Scan for the cell matching the given text and deliver its (x, y) coordinate at center. 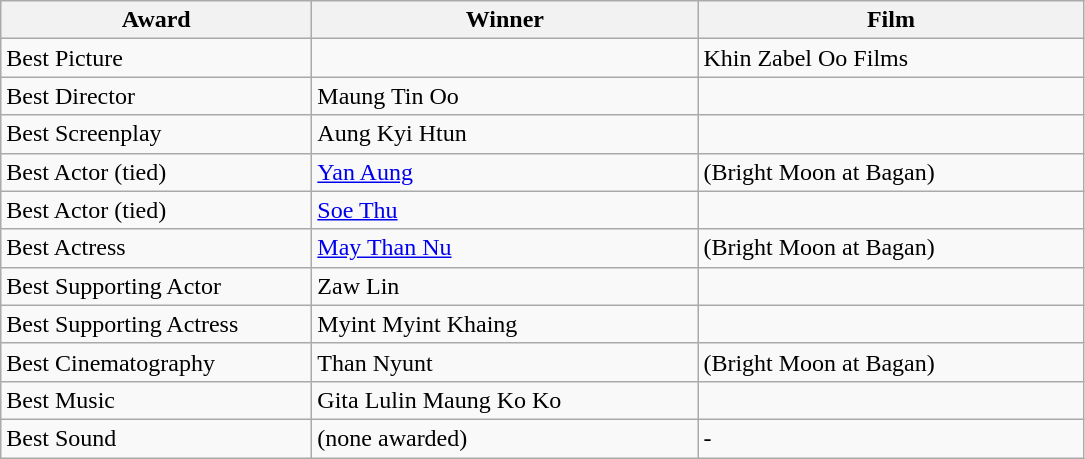
Best Screenplay (156, 134)
Aung Kyi Htun (505, 134)
Gita Lulin Maung Ko Ko (505, 400)
- (891, 438)
Best Actress (156, 248)
Award (156, 20)
Best Picture (156, 58)
Best Director (156, 96)
Best Sound (156, 438)
(none awarded) (505, 438)
Film (891, 20)
Winner (505, 20)
Best Supporting Actress (156, 324)
Zaw Lin (505, 286)
Than Nyunt (505, 362)
Yan Aung (505, 172)
Best Music (156, 400)
Myint Myint Khaing (505, 324)
Best Supporting Actor (156, 286)
Maung Tin Oo (505, 96)
Best Cinematography (156, 362)
Khin Zabel Oo Films (891, 58)
May Than Nu (505, 248)
Soe Thu (505, 210)
